Provide the [x, y] coordinate of the cell's center where the given text is located.  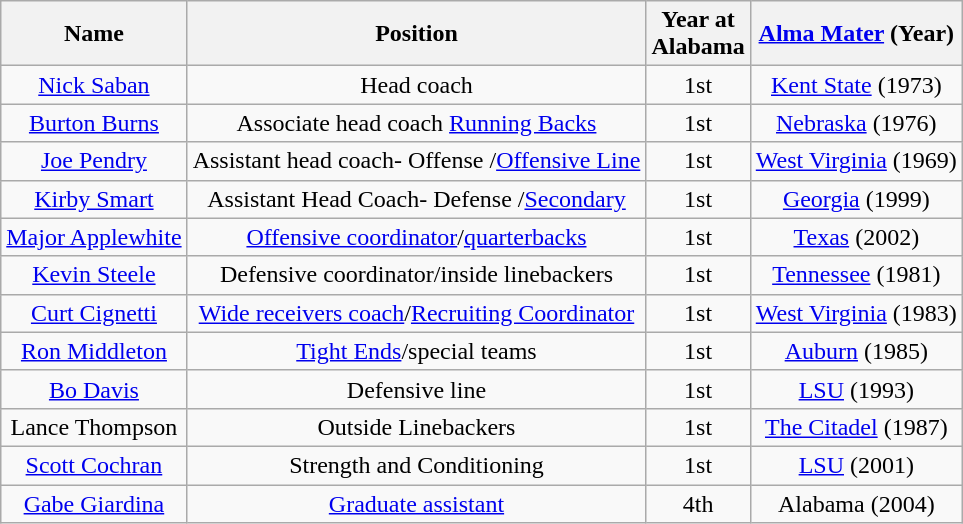
LSU (1993) [856, 389]
West Virginia (1983) [856, 313]
Wide receivers coach/Recruiting Coordinator [416, 313]
Position [416, 34]
Name [94, 34]
Assistant head coach- Offense /Offensive Line [416, 161]
Ron Middleton [94, 351]
Assistant Head Coach- Defense /Secondary [416, 199]
Texas (2002) [856, 237]
4th [698, 503]
Scott Cochran [94, 465]
Defensive line [416, 389]
Kevin Steele [94, 275]
West Virginia (1969) [856, 161]
Associate head coach Running Backs [416, 123]
Strength and Conditioning [416, 465]
LSU (2001) [856, 465]
Alma Mater (Year) [856, 34]
Tennessee (1981) [856, 275]
Kirby Smart [94, 199]
Offensive coordinator/quarterbacks [416, 237]
Head coach [416, 85]
Outside Linebackers [416, 427]
Kent State (1973) [856, 85]
Burton Burns [94, 123]
Alabama (2004) [856, 503]
Lance Thompson [94, 427]
Tight Ends/special teams [416, 351]
Bo Davis [94, 389]
Nebraska (1976) [856, 123]
Major Applewhite [94, 237]
Joe Pendry [94, 161]
The Citadel (1987) [856, 427]
Georgia (1999) [856, 199]
Defensive coordinator/inside linebackers [416, 275]
Graduate assistant [416, 503]
Auburn (1985) [856, 351]
Nick Saban [94, 85]
Gabe Giardina [94, 503]
Curt Cignetti [94, 313]
Year at Alabama [698, 34]
